Pinpoint the cell where the given text exists, returning its (X, Y) midpoint coordinate. 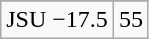
55 (130, 20)
JSU −17.5 (58, 20)
